From the cell containing the given text, extract its center point as [x, y] coordinate. 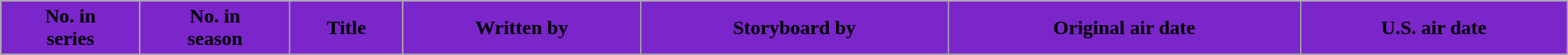
No. inseason [215, 28]
Storyboard by [794, 28]
No. inseries [71, 28]
U.S. air date [1434, 28]
Title [347, 28]
Written by [521, 28]
Original air date [1125, 28]
